Provide the (x, y) coordinate of the cell's center where the given text is located.  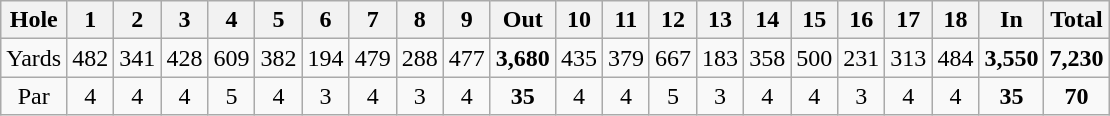
Hole (34, 20)
Par (34, 96)
3,680 (522, 58)
382 (278, 58)
9 (466, 20)
231 (862, 58)
428 (184, 58)
Yards (34, 58)
14 (768, 20)
477 (466, 58)
12 (672, 20)
17 (908, 20)
479 (372, 58)
379 (626, 58)
3,550 (1012, 58)
194 (326, 58)
609 (232, 58)
70 (1076, 96)
358 (768, 58)
In (1012, 20)
6 (326, 20)
15 (814, 20)
18 (956, 20)
313 (908, 58)
482 (90, 58)
2 (138, 20)
11 (626, 20)
341 (138, 58)
667 (672, 58)
435 (578, 58)
288 (420, 58)
1 (90, 20)
484 (956, 58)
16 (862, 20)
13 (720, 20)
Out (522, 20)
7 (372, 20)
500 (814, 58)
10 (578, 20)
7,230 (1076, 58)
Total (1076, 20)
183 (720, 58)
8 (420, 20)
